Return the [X, Y] coordinate for the center point of the cell that contains the specified text.  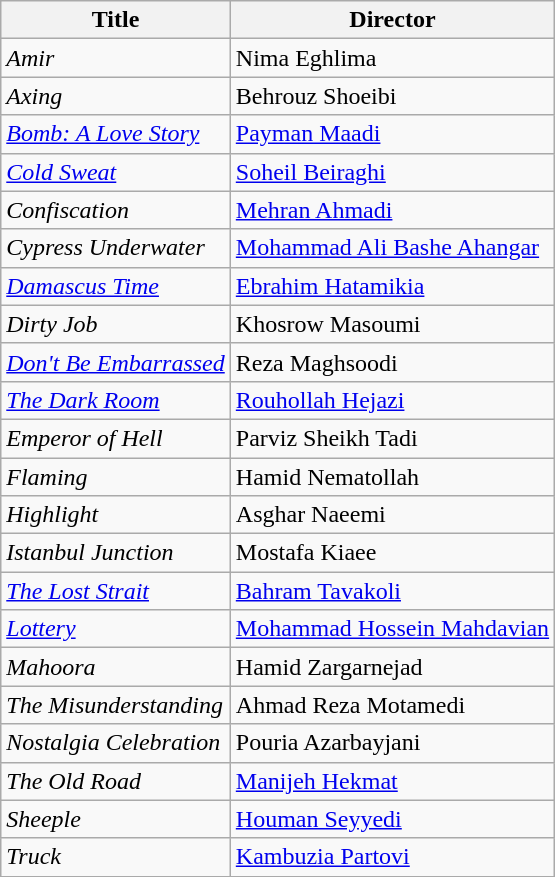
The Misunderstanding [116, 705]
Mehran Ahmadi [392, 210]
Don't Be Embarrassed [116, 362]
Highlight [116, 515]
Amir [116, 58]
Title [116, 20]
Nima Eghlima [392, 58]
Cold Sweat [116, 172]
Dirty Job [116, 324]
Soheil Beiraghi [392, 172]
Nostalgia Celebration [116, 743]
The Old Road [116, 781]
Pouria Azarbayjani [392, 743]
Behrouz Shoeibi [392, 96]
Emperor of Hell [116, 438]
Kambuzia Partovi [392, 857]
Mohammad Hossein Mahdavian [392, 629]
Sheeple [116, 819]
Istanbul Junction [116, 553]
Axing [116, 96]
Mostafa Kiaee [392, 553]
Asghar Naeemi [392, 515]
Mohammad Ali Bashe Ahangar [392, 248]
Flaming [116, 477]
Damascus Time [116, 286]
Rouhollah Hejazi [392, 400]
Hamid Zargarnejad [392, 667]
Ahmad Reza Motamedi [392, 705]
The Dark Room [116, 400]
Director [392, 20]
Manijeh Hekmat [392, 781]
Confiscation [116, 210]
Truck [116, 857]
Bomb: A Love Story [116, 134]
Lottery [116, 629]
The Lost Strait [116, 591]
Parviz Sheikh Tadi [392, 438]
Payman Maadi [392, 134]
Reza Maghsoodi [392, 362]
Khosrow Masoumi [392, 324]
Hamid Nematollah [392, 477]
Cypress Underwater [116, 248]
Ebrahim Hatamikia [392, 286]
Houman Seyyedi [392, 819]
Bahram Tavakoli [392, 591]
Mahoora [116, 667]
